Pinpoint the cell where the given text exists, returning its [X, Y] midpoint coordinate. 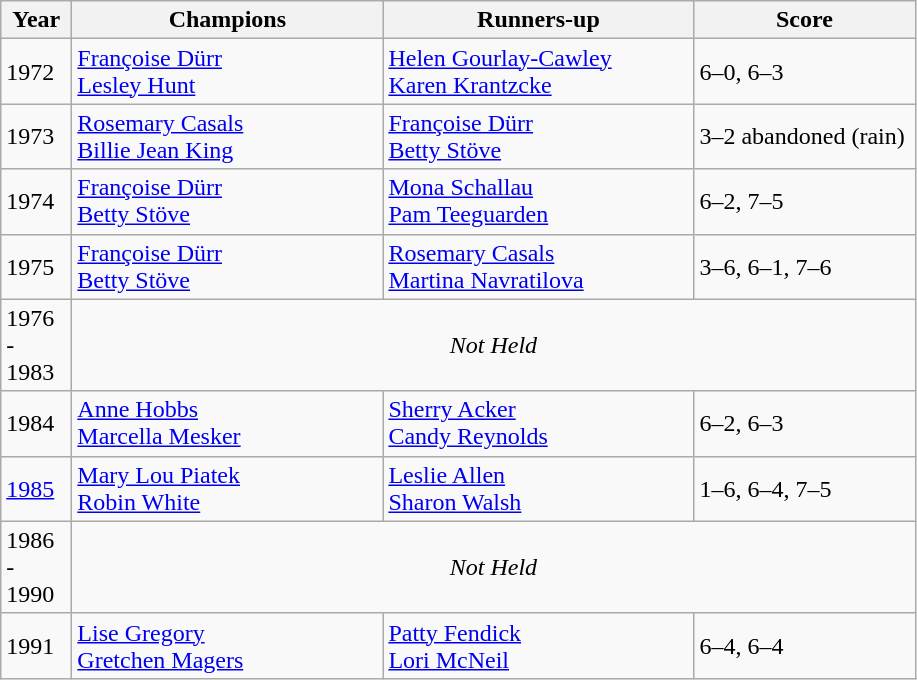
Sherry Acker Candy Reynolds [538, 424]
1973 [36, 136]
1984 [36, 424]
1972 [36, 72]
1991 [36, 646]
3–2 abandoned (rain) [804, 136]
Mona Schallau Pam Teeguarden [538, 202]
3–6, 6–1, 7–6 [804, 266]
Lise Gregory Gretchen Magers [228, 646]
1975 [36, 266]
6–0, 6–3 [804, 72]
Runners-up [538, 20]
1986- 1990 [36, 567]
Mary Lou Piatek Robin White [228, 488]
Helen Gourlay-Cawley Karen Krantzcke [538, 72]
6–2, 6–3 [804, 424]
1976- 1983 [36, 345]
Anne Hobbs Marcella Mesker [228, 424]
1974 [36, 202]
Patty Fendick Lori McNeil [538, 646]
1985 [36, 488]
Score [804, 20]
6–4, 6–4 [804, 646]
Rosemary Casals Martina Navratilova [538, 266]
Françoise Dürr Lesley Hunt [228, 72]
6–2, 7–5 [804, 202]
Rosemary Casals Billie Jean King [228, 136]
Leslie Allen Sharon Walsh [538, 488]
Year [36, 20]
1–6, 6–4, 7–5 [804, 488]
Champions [228, 20]
